From the cell containing the given text, extract its center point as [X, Y] coordinate. 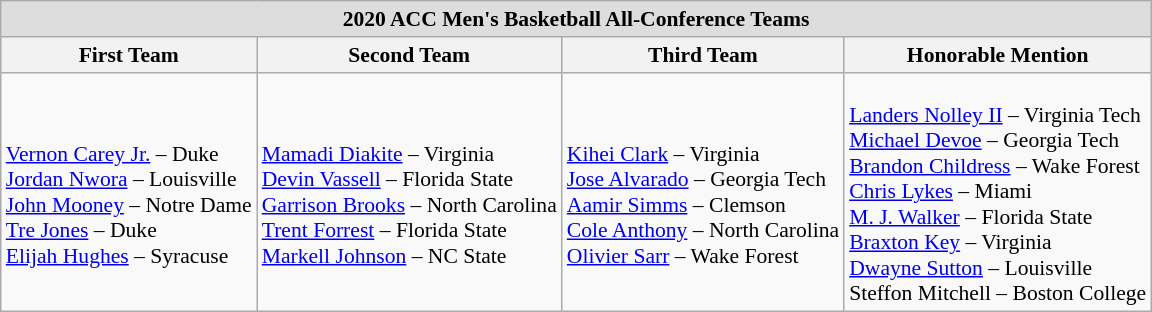
Kihei Clark – Virginia Jose Alvarado – Georgia Tech Aamir Simms – Clemson Cole Anthony – North Carolina Olivier Sarr – Wake Forest [703, 192]
Mamadi Diakite – Virginia Devin Vassell – Florida State Garrison Brooks – North Carolina Trent Forrest – Florida State Markell Johnson – NC State [410, 192]
Third Team [703, 55]
Vernon Carey Jr. – Duke Jordan Nwora – Louisville John Mooney – Notre Dame Tre Jones – Duke Elijah Hughes – Syracuse [129, 192]
Second Team [410, 55]
First Team [129, 55]
Honorable Mention [998, 55]
2020 ACC Men's Basketball All-Conference Teams [576, 19]
